For the text-containing cell, return its midpoint in (x, y) coordinate format. 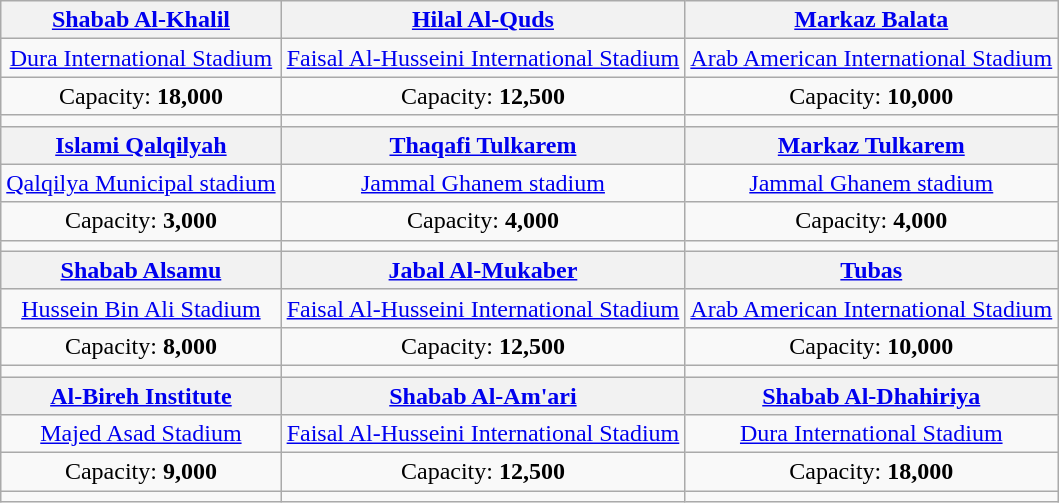
Islami Qalqilyah (141, 145)
Hilal Al-Quds (483, 20)
Majed Asad Stadium (141, 434)
Markaz Balata (872, 20)
Capacity: 3,000 (141, 221)
Qalqilya Municipal stadium (141, 183)
Thaqafi Tulkarem (483, 145)
Tubas (872, 270)
Jabal Al-Mukaber (483, 270)
Shabab Alsamu (141, 270)
Capacity: 9,000 (141, 472)
Shabab Al-Khalil (141, 20)
Shabab Al-Am'ari (483, 395)
Capacity: 8,000 (141, 346)
Markaz Tulkarem (872, 145)
Hussein Bin Ali Stadium (141, 308)
Al-Bireh Institute (141, 395)
Shabab Al-Dhahiriya (872, 395)
